Detect which cell encompasses the target text, then output its (x, y) center coordinate. 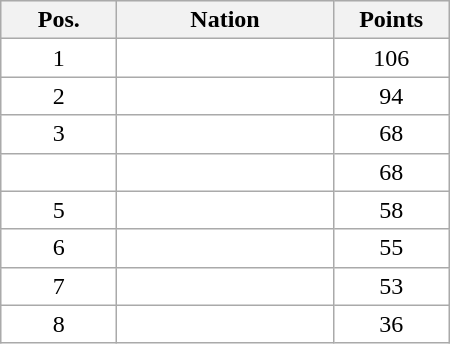
106 (391, 58)
8 (59, 324)
55 (391, 248)
6 (59, 248)
94 (391, 96)
7 (59, 286)
36 (391, 324)
Pos. (59, 20)
Points (391, 20)
2 (59, 96)
5 (59, 210)
3 (59, 134)
53 (391, 286)
1 (59, 58)
Nation (225, 20)
58 (391, 210)
